Determine the [X, Y] coordinate at the center of the cell enclosing the given text.  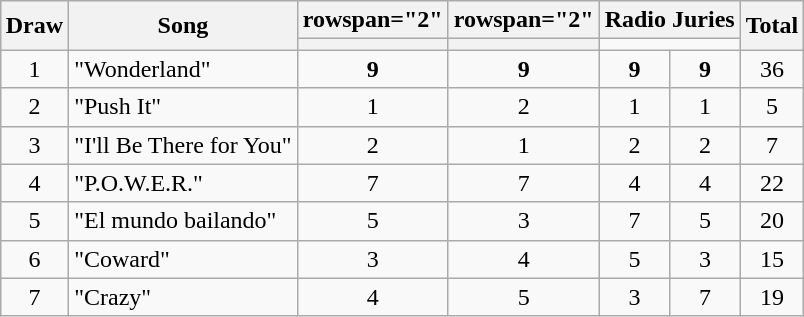
"Coward" [184, 259]
"P.O.W.E.R." [184, 183]
"Wonderland" [184, 69]
Draw [34, 26]
Radio Juries [670, 20]
"Crazy" [184, 297]
36 [772, 69]
"El mundo bailando" [184, 221]
Song [184, 26]
"I'll Be There for You" [184, 145]
20 [772, 221]
Total [772, 26]
15 [772, 259]
6 [34, 259]
19 [772, 297]
"Push It" [184, 107]
22 [772, 183]
